From the cell containing the given text, extract its center point as [x, y] coordinate. 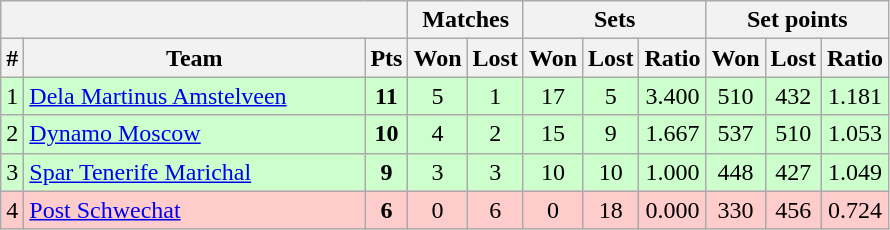
1.053 [854, 134]
432 [793, 96]
1.667 [672, 134]
448 [736, 172]
537 [736, 134]
1.000 [672, 172]
1.181 [854, 96]
Dynamo Moscow [194, 134]
1.049 [854, 172]
0.000 [672, 210]
# [12, 58]
Team [194, 58]
18 [611, 210]
Matches [466, 20]
Dela Martinus Amstelveen [194, 96]
Sets [614, 20]
Post Schwechat [194, 210]
0.724 [854, 210]
3.400 [672, 96]
427 [793, 172]
330 [736, 210]
11 [386, 96]
Spar Tenerife Marichal [194, 172]
Set points [798, 20]
15 [552, 134]
17 [552, 96]
Pts [386, 58]
456 [793, 210]
